Search for the cell housing the specified text and yield its [X, Y] center coordinate. 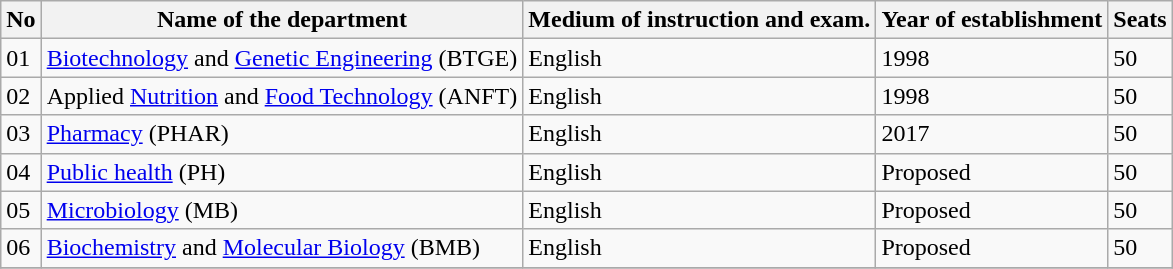
Pharmacy (PHAR) [282, 134]
2017 [992, 134]
05 [21, 210]
02 [21, 96]
Microbiology (MB) [282, 210]
Biotechnology and Genetic Engineering (BTGE) [282, 58]
06 [21, 248]
03 [21, 134]
01 [21, 58]
Seats [1140, 20]
04 [21, 172]
Name of the department [282, 20]
No [21, 20]
Public health (PH) [282, 172]
Medium of instruction and exam. [700, 20]
Applied Nutrition and Food Technology (ANFT) [282, 96]
Biochemistry and Molecular Biology (BMB) [282, 248]
Year of establishment [992, 20]
